Locate the cell with the specified text and output its [x, y] center coordinate. 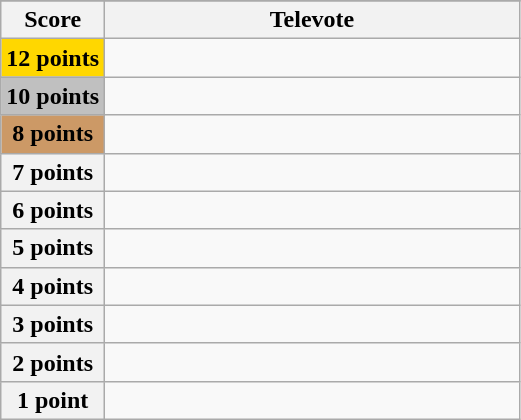
Televote [312, 20]
1 point [53, 400]
12 points [53, 58]
8 points [53, 134]
2 points [53, 362]
10 points [53, 96]
4 points [53, 286]
6 points [53, 210]
3 points [53, 324]
5 points [53, 248]
7 points [53, 172]
Score [53, 20]
